Pinpoint the cell where the given text exists, returning its [x, y] midpoint coordinate. 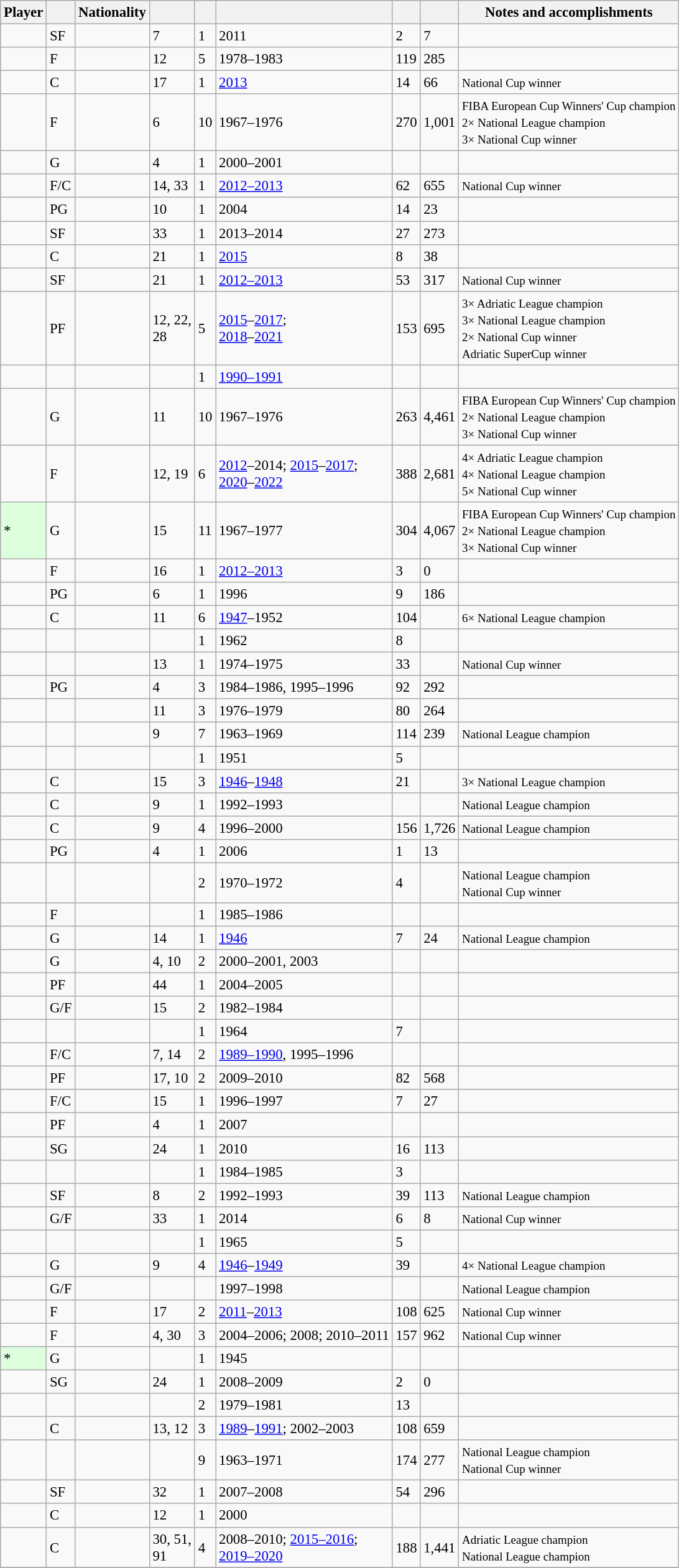
568 [440, 1078]
23 [440, 209]
1996–2000 [304, 828]
3× Adriatic League champion3× National League champion2× National Cup winnerAdriatic SuperCup winner [569, 328]
Player [24, 12]
4× Adriatic League champion4× National League champion5× National Cup winner [569, 474]
13, 12 [172, 1429]
32 [172, 1492]
2013 [304, 83]
2011 [304, 36]
188 [407, 1547]
114 [407, 735]
153 [407, 328]
239 [440, 735]
2007 [304, 1125]
1,441 [440, 1547]
53 [407, 280]
30, 51,91 [172, 1547]
2009–2010 [304, 1078]
92 [407, 687]
17, 10 [172, 1078]
1996–1997 [304, 1102]
2008–2010; 2015–2016;2019–2020 [304, 1547]
1946–1948 [304, 781]
Notes and accomplishments [569, 12]
4× National League champion [569, 1265]
4,461 [440, 417]
1964 [304, 1032]
1963–1969 [304, 735]
1984–1985 [304, 1171]
304 [407, 531]
80 [407, 711]
3× National League champion [569, 781]
2013–2014 [304, 233]
695 [440, 328]
296 [440, 1492]
1997–1998 [304, 1288]
4, 30 [172, 1335]
1,726 [440, 828]
273 [440, 233]
292 [440, 687]
1985–1986 [304, 915]
2014 [304, 1218]
1951 [304, 758]
277 [440, 1460]
1976–1979 [304, 711]
285 [440, 59]
2015 [304, 256]
1945 [304, 1359]
625 [440, 1312]
38 [440, 256]
4, 10 [172, 961]
1965 [304, 1242]
263 [407, 417]
1984–1986, 1995–1996 [304, 687]
317 [440, 280]
1978–1983 [304, 59]
1963–1971 [304, 1460]
2006 [304, 851]
962 [440, 1335]
7, 14 [172, 1055]
2000–2001 [304, 163]
1989–1990, 1995–1996 [304, 1055]
1989–1991; 2002–2003 [304, 1429]
1996 [304, 594]
1982–1984 [304, 1008]
12, 19 [172, 474]
66 [440, 83]
1967–1977 [304, 531]
270 [407, 122]
186 [440, 594]
2000–2001, 2003 [304, 961]
1962 [304, 641]
655 [440, 186]
1974–1975 [304, 664]
1946–1949 [304, 1265]
2012–2014; 2015–2017; 2020–2022 [304, 474]
1,001 [440, 122]
44 [172, 985]
2007–2008 [304, 1492]
2004–2005 [304, 985]
388 [407, 474]
2008–2009 [304, 1382]
1946 [304, 938]
1979–1981 [304, 1405]
4,067 [440, 531]
62 [407, 186]
82 [407, 1078]
1990–1991 [304, 377]
2011–2013 [304, 1312]
157 [407, 1335]
2004 [304, 209]
104 [407, 618]
156 [407, 828]
1970–1972 [304, 883]
54 [407, 1492]
12, 22,28 [172, 328]
6× National League champion [569, 618]
2,681 [440, 474]
659 [440, 1429]
14, 33 [172, 186]
Adriatic League championNational League champion [569, 1547]
1947–1952 [304, 618]
2004–2006; 2008; 2010–2011 [304, 1335]
119 [407, 59]
264 [440, 711]
2010 [304, 1148]
2000 [304, 1516]
Nationality [112, 12]
174 [407, 1460]
2015–2017; 2018–2021 [304, 328]
